Output the (X, Y) coordinate of the center of the cell containing the given text.  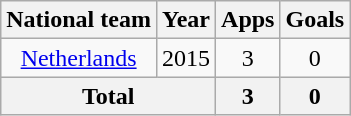
Apps (248, 20)
2015 (186, 58)
Goals (315, 20)
National team (79, 20)
Year (186, 20)
Netherlands (79, 58)
Total (108, 96)
